Return (x, y) of the center of cell containing provided text 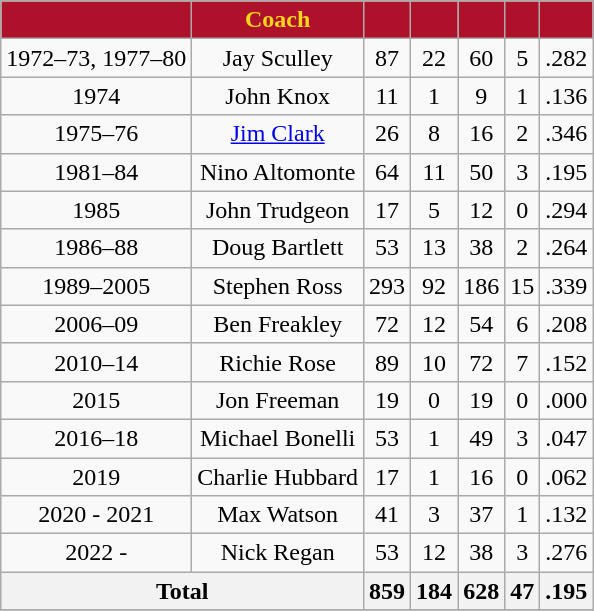
26 (386, 134)
2020 - 2021 (96, 515)
859 (386, 591)
.346 (566, 134)
1974 (96, 96)
.264 (566, 248)
2019 (96, 477)
.208 (566, 324)
22 (434, 58)
Richie Rose (278, 362)
64 (386, 172)
.132 (566, 515)
184 (434, 591)
Michael Bonelli (278, 438)
1975–76 (96, 134)
87 (386, 58)
628 (482, 591)
Jim Clark (278, 134)
49 (482, 438)
293 (386, 286)
8 (434, 134)
6 (522, 324)
60 (482, 58)
1985 (96, 210)
Nino Altomonte (278, 172)
7 (522, 362)
John Knox (278, 96)
1972–73, 1977–80 (96, 58)
15 (522, 286)
.339 (566, 286)
.047 (566, 438)
2010–14 (96, 362)
Total (182, 591)
89 (386, 362)
47 (522, 591)
John Trudgeon (278, 210)
.294 (566, 210)
9 (482, 96)
Max Watson (278, 515)
2016–18 (96, 438)
Doug Bartlett (278, 248)
.152 (566, 362)
Ben Freakley (278, 324)
Coach (278, 20)
Stephen Ross (278, 286)
Charlie Hubbard (278, 477)
.276 (566, 553)
92 (434, 286)
37 (482, 515)
Nick Regan (278, 553)
54 (482, 324)
10 (434, 362)
.062 (566, 477)
.000 (566, 400)
Jon Freeman (278, 400)
2022 - (96, 553)
.136 (566, 96)
50 (482, 172)
186 (482, 286)
41 (386, 515)
13 (434, 248)
1981–84 (96, 172)
2006–09 (96, 324)
1986–88 (96, 248)
1989–2005 (96, 286)
Jay Sculley (278, 58)
2015 (96, 400)
.282 (566, 58)
